From the cell containing the given text, extract its center point as (X, Y) coordinate. 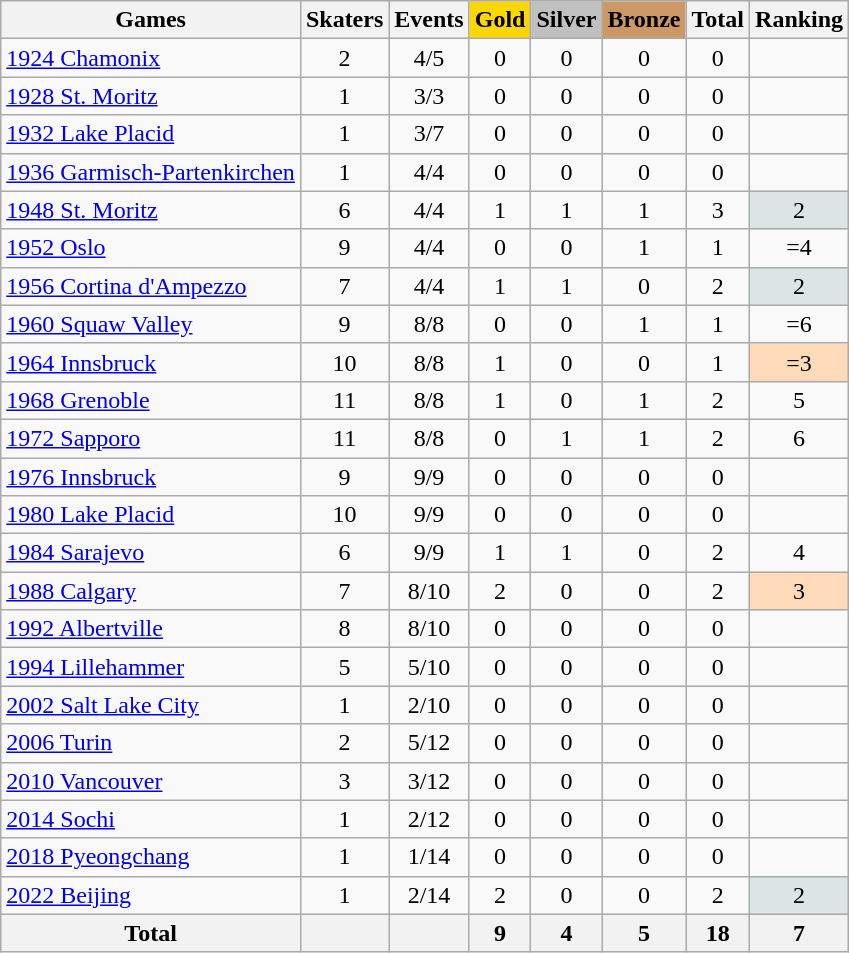
1956 Cortina d'Ampezzo (151, 286)
5/12 (429, 743)
1976 Innsbruck (151, 477)
1952 Oslo (151, 248)
2006 Turin (151, 743)
1980 Lake Placid (151, 515)
1924 Chamonix (151, 58)
2/14 (429, 895)
1948 St. Moritz (151, 210)
1968 Grenoble (151, 400)
3/7 (429, 134)
1994 Lillehammer (151, 667)
Events (429, 20)
1964 Innsbruck (151, 362)
2014 Sochi (151, 819)
2002 Salt Lake City (151, 705)
5/10 (429, 667)
8 (344, 629)
2022 Beijing (151, 895)
1988 Calgary (151, 591)
Gold (500, 20)
1/14 (429, 857)
18 (718, 933)
2/12 (429, 819)
2010 Vancouver (151, 781)
Ranking (800, 20)
=6 (800, 324)
1992 Albertville (151, 629)
Games (151, 20)
Silver (566, 20)
4/5 (429, 58)
1984 Sarajevo (151, 553)
=4 (800, 248)
3/3 (429, 96)
1928 St. Moritz (151, 96)
Bronze (644, 20)
=3 (800, 362)
2/10 (429, 705)
3/12 (429, 781)
2018 Pyeongchang (151, 857)
1932 Lake Placid (151, 134)
Skaters (344, 20)
1972 Sapporo (151, 438)
1960 Squaw Valley (151, 324)
1936 Garmisch-Partenkirchen (151, 172)
